Return the (X, Y) coordinate for the center point of the cell that contains the specified text.  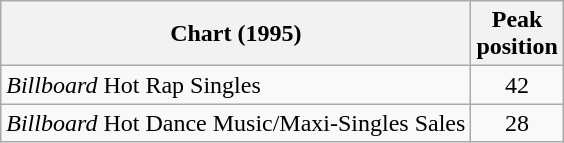
Billboard Hot Dance Music/Maxi-Singles Sales (236, 123)
Chart (1995) (236, 34)
Billboard Hot Rap Singles (236, 85)
28 (517, 123)
42 (517, 85)
Peakposition (517, 34)
